Scan for the cell matching the given text and deliver its [x, y] coordinate at center. 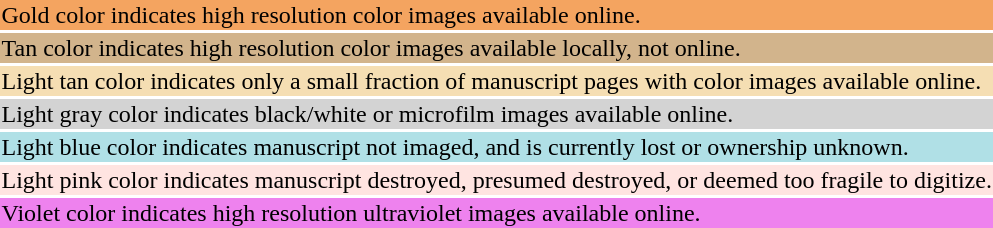
Light pink color indicates manuscript destroyed, presumed destroyed, or deemed too fragile to digitize. [496, 180]
Light gray color indicates black/white or microfilm images available online. [496, 114]
Light tan color indicates only a small fraction of manuscript pages with color images available online. [496, 81]
Tan color indicates high resolution color images available locally, not online. [496, 48]
Gold color indicates high resolution color images available online. [496, 15]
Violet color indicates high resolution ultraviolet images available online. [496, 213]
Light blue color indicates manuscript not imaged, and is currently lost or ownership unknown. [496, 147]
